Detect which cell encompasses the target text, then output its (x, y) center coordinate. 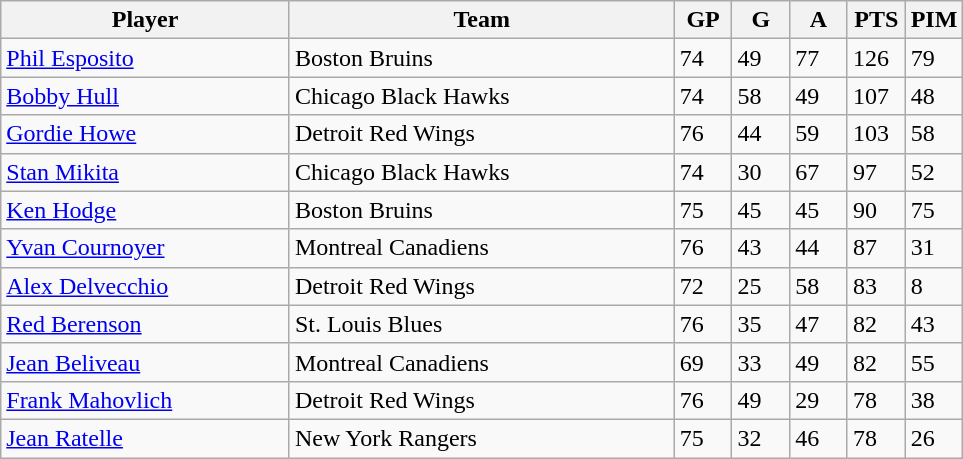
83 (876, 286)
47 (819, 324)
69 (703, 362)
30 (761, 172)
Red Berenson (146, 324)
A (819, 20)
Bobby Hull (146, 96)
90 (876, 210)
PTS (876, 20)
26 (934, 438)
97 (876, 172)
33 (761, 362)
Alex Delvecchio (146, 286)
Gordie Howe (146, 134)
38 (934, 400)
Phil Esposito (146, 58)
31 (934, 248)
PIM (934, 20)
107 (876, 96)
Frank Mahovlich (146, 400)
52 (934, 172)
79 (934, 58)
8 (934, 286)
GP (703, 20)
St. Louis Blues (482, 324)
Player (146, 20)
Yvan Cournoyer (146, 248)
New York Rangers (482, 438)
55 (934, 362)
67 (819, 172)
72 (703, 286)
32 (761, 438)
46 (819, 438)
25 (761, 286)
59 (819, 134)
35 (761, 324)
Jean Beliveau (146, 362)
Team (482, 20)
Ken Hodge (146, 210)
29 (819, 400)
Jean Ratelle (146, 438)
103 (876, 134)
87 (876, 248)
Stan Mikita (146, 172)
48 (934, 96)
126 (876, 58)
77 (819, 58)
G (761, 20)
